Scan for the cell matching the given text and deliver its (X, Y) coordinate at center. 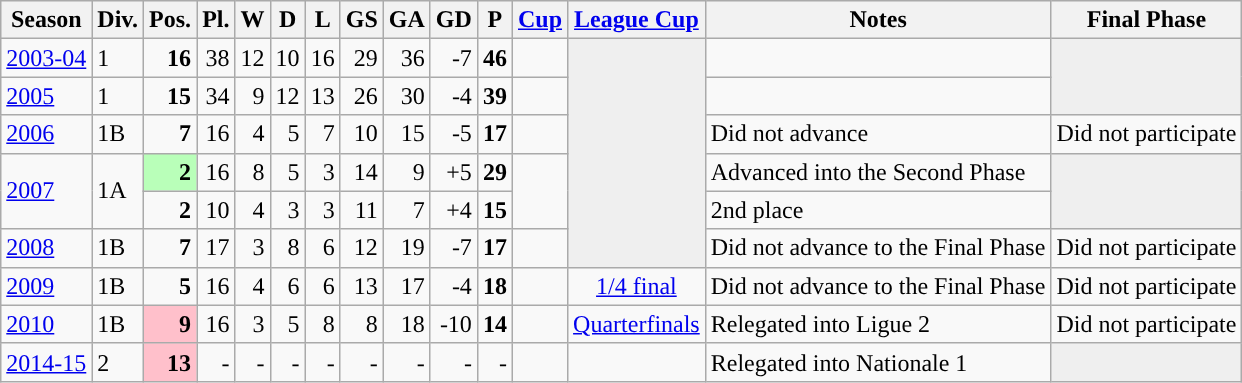
Final Phase (1146, 20)
+5 (454, 172)
2014-15 (46, 362)
-5 (454, 134)
Pos. (170, 20)
Did not advance (878, 134)
Div. (118, 20)
26 (362, 96)
46 (494, 58)
Notes (878, 20)
2005 (46, 96)
2007 (46, 191)
Relegated into Nationale 1 (878, 362)
38 (216, 58)
Quarterfinals (637, 324)
2003-04 (46, 58)
Relegated into Ligue 2 (878, 324)
-10 (454, 324)
GD (454, 20)
W (252, 20)
2009 (46, 286)
D (288, 20)
30 (406, 96)
League Cup (637, 20)
2006 (46, 134)
P (494, 20)
GA (406, 20)
2nd place (878, 210)
2010 (46, 324)
Season (46, 20)
Pl. (216, 20)
39 (494, 96)
2008 (46, 248)
GS (362, 20)
11 (362, 210)
+4 (454, 210)
L (322, 20)
1/4 final (637, 286)
19 (406, 248)
Advanced into the Second Phase (878, 172)
34 (216, 96)
36 (406, 58)
1A (118, 191)
Cup (540, 20)
